Scan for the cell matching the given text and deliver its (X, Y) coordinate at center. 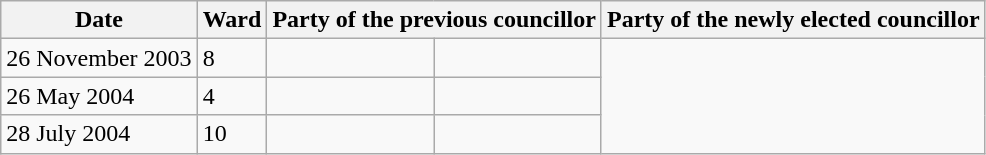
Ward (232, 20)
Date (99, 20)
8 (232, 58)
Party of the newly elected councillor (793, 20)
26 May 2004 (99, 96)
10 (232, 134)
26 November 2003 (99, 58)
Party of the previous councillor (434, 20)
4 (232, 96)
28 July 2004 (99, 134)
